Output the [x, y] coordinate of the center of the cell containing the given text.  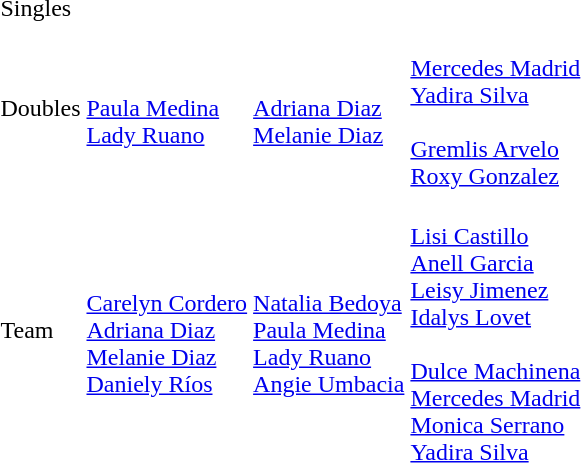
Adriana DiazMelanie Diaz [329, 108]
Paula MedinaLady Ruano [167, 108]
